Detect which cell encompasses the target text, then output its (x, y) center coordinate. 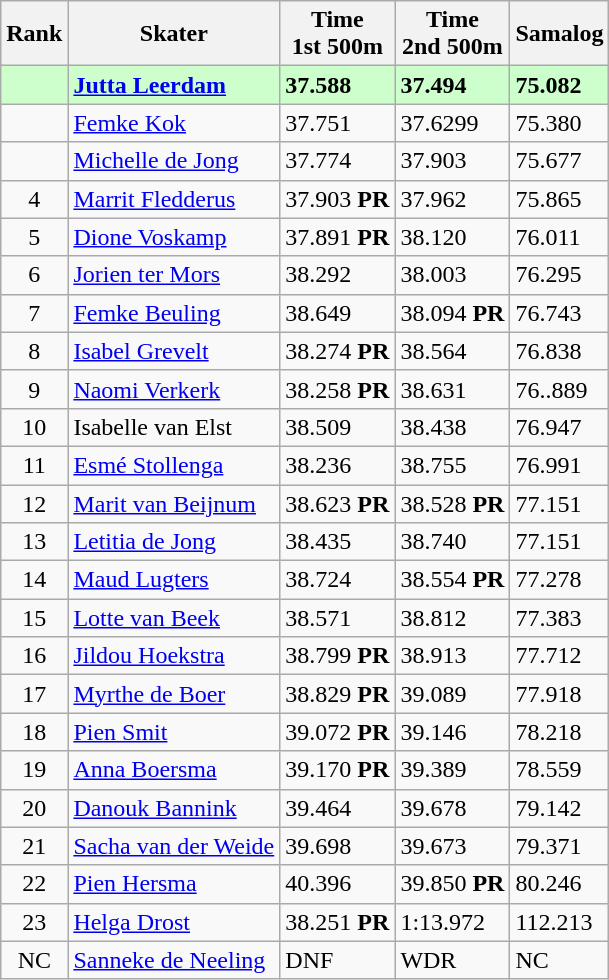
37.588 (338, 85)
38.258 PR (338, 389)
Dione Voskamp (174, 237)
79.142 (560, 808)
38.571 (338, 618)
38.740 (452, 542)
21 (34, 846)
38.913 (452, 656)
37.751 (338, 123)
38.094 PR (452, 313)
39.850 PR (452, 884)
37.6299 (452, 123)
76.947 (560, 427)
Danouk Bannink (174, 808)
Jorien ter Mors (174, 275)
8 (34, 351)
79.371 (560, 846)
76.838 (560, 351)
20 (34, 808)
Pien Hersma (174, 884)
39.698 (338, 846)
80.246 (560, 884)
38.435 (338, 542)
1:13.972 (452, 922)
38.438 (452, 427)
Isabelle van Elst (174, 427)
76.011 (560, 237)
39.170 PR (338, 770)
38.236 (338, 465)
39.072 PR (338, 732)
WDR (452, 960)
39.673 (452, 846)
77.712 (560, 656)
77.383 (560, 618)
Femke Kok (174, 123)
13 (34, 542)
76.743 (560, 313)
76.295 (560, 275)
22 (34, 884)
75.380 (560, 123)
17 (34, 694)
14 (34, 580)
38.251 PR (338, 922)
38.003 (452, 275)
Lotte van Beek (174, 618)
Marit van Beijnum (174, 503)
Pien Smit (174, 732)
Sanneke de Neeling (174, 960)
Time 1st 500m (338, 34)
37.903 (452, 161)
37.903 PR (338, 199)
37.494 (452, 85)
Femke Beuling (174, 313)
5 (34, 237)
Skater (174, 34)
37.962 (452, 199)
77.918 (560, 694)
38.274 PR (338, 351)
16 (34, 656)
Marrit Fledderus (174, 199)
Jildou Hoekstra (174, 656)
Michelle de Jong (174, 161)
38.528 PR (452, 503)
38.755 (452, 465)
39.089 (452, 694)
37.774 (338, 161)
39.389 (452, 770)
9 (34, 389)
Sacha van der Weide (174, 846)
78.559 (560, 770)
12 (34, 503)
38.649 (338, 313)
40.396 (338, 884)
38.564 (452, 351)
10 (34, 427)
38.631 (452, 389)
18 (34, 732)
Maud Lugters (174, 580)
11 (34, 465)
39.678 (452, 808)
38.812 (452, 618)
112.213 (560, 922)
38.554 PR (452, 580)
Isabel Grevelt (174, 351)
75.082 (560, 85)
76.991 (560, 465)
78.218 (560, 732)
23 (34, 922)
Myrthe de Boer (174, 694)
DNF (338, 960)
38.829 PR (338, 694)
75.865 (560, 199)
37.891 PR (338, 237)
Esmé Stollenga (174, 465)
Naomi Verkerk (174, 389)
38.799 PR (338, 656)
39.464 (338, 808)
6 (34, 275)
Rank (34, 34)
19 (34, 770)
39.146 (452, 732)
7 (34, 313)
Helga Drost (174, 922)
75.677 (560, 161)
76..889 (560, 389)
Samalog (560, 34)
Letitia de Jong (174, 542)
38.724 (338, 580)
38.623 PR (338, 503)
4 (34, 199)
77.278 (560, 580)
15 (34, 618)
38.292 (338, 275)
Anna Boersma (174, 770)
Jutta Leerdam (174, 85)
38.509 (338, 427)
Time 2nd 500m (452, 34)
38.120 (452, 237)
